Output the (X, Y) coordinate of the center of the cell containing the given text.  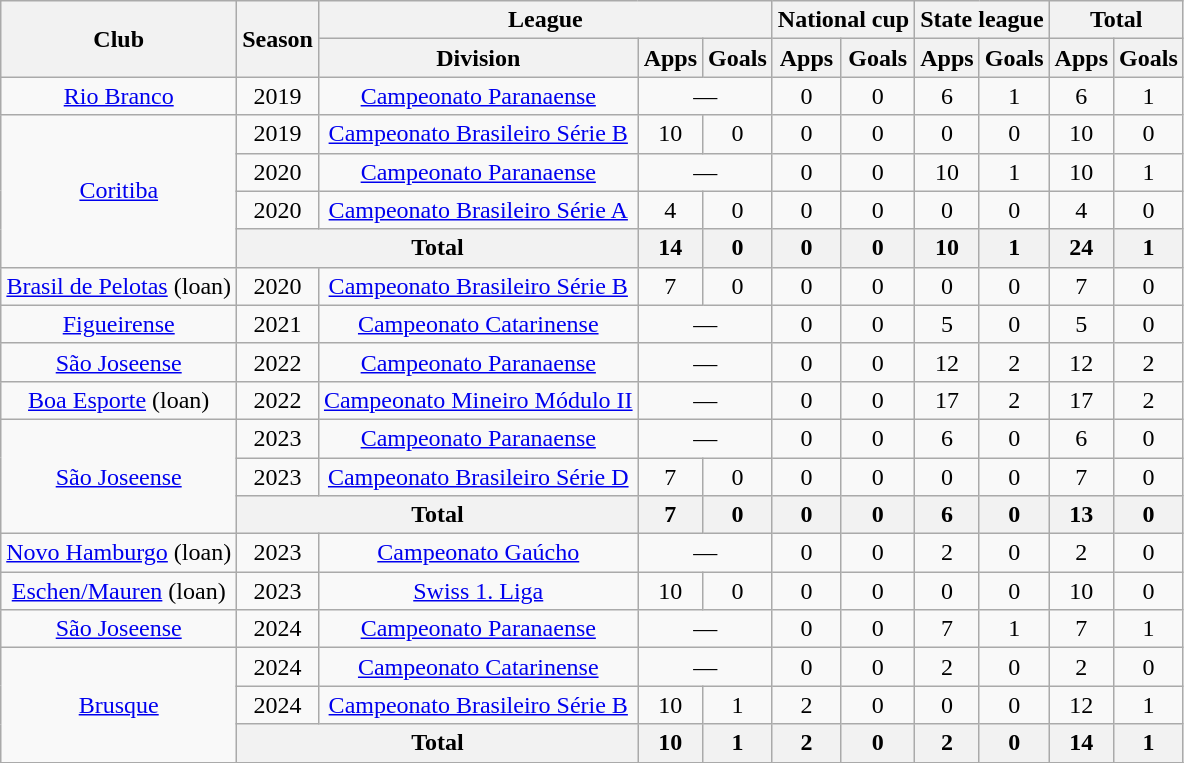
Campeonato Brasileiro Série A (478, 210)
Brusque (119, 705)
Swiss 1. Liga (478, 591)
Brasil de Pelotas (loan) (119, 286)
Eschen/Mauren (loan) (119, 591)
Figueirense (119, 324)
Boa Esporte (loan) (119, 400)
Division (478, 58)
State league (982, 20)
Campeonato Gaúcho (478, 553)
Season (278, 39)
Rio Branco (119, 96)
Campeonato Mineiro Módulo II (478, 400)
Club (119, 39)
National cup (843, 20)
Coritiba (119, 191)
13 (1081, 515)
Campeonato Brasileiro Série D (478, 477)
24 (1081, 248)
League (545, 20)
Novo Hamburgo (loan) (119, 553)
2021 (278, 324)
